Detect which cell encompasses the target text, then output its (X, Y) center coordinate. 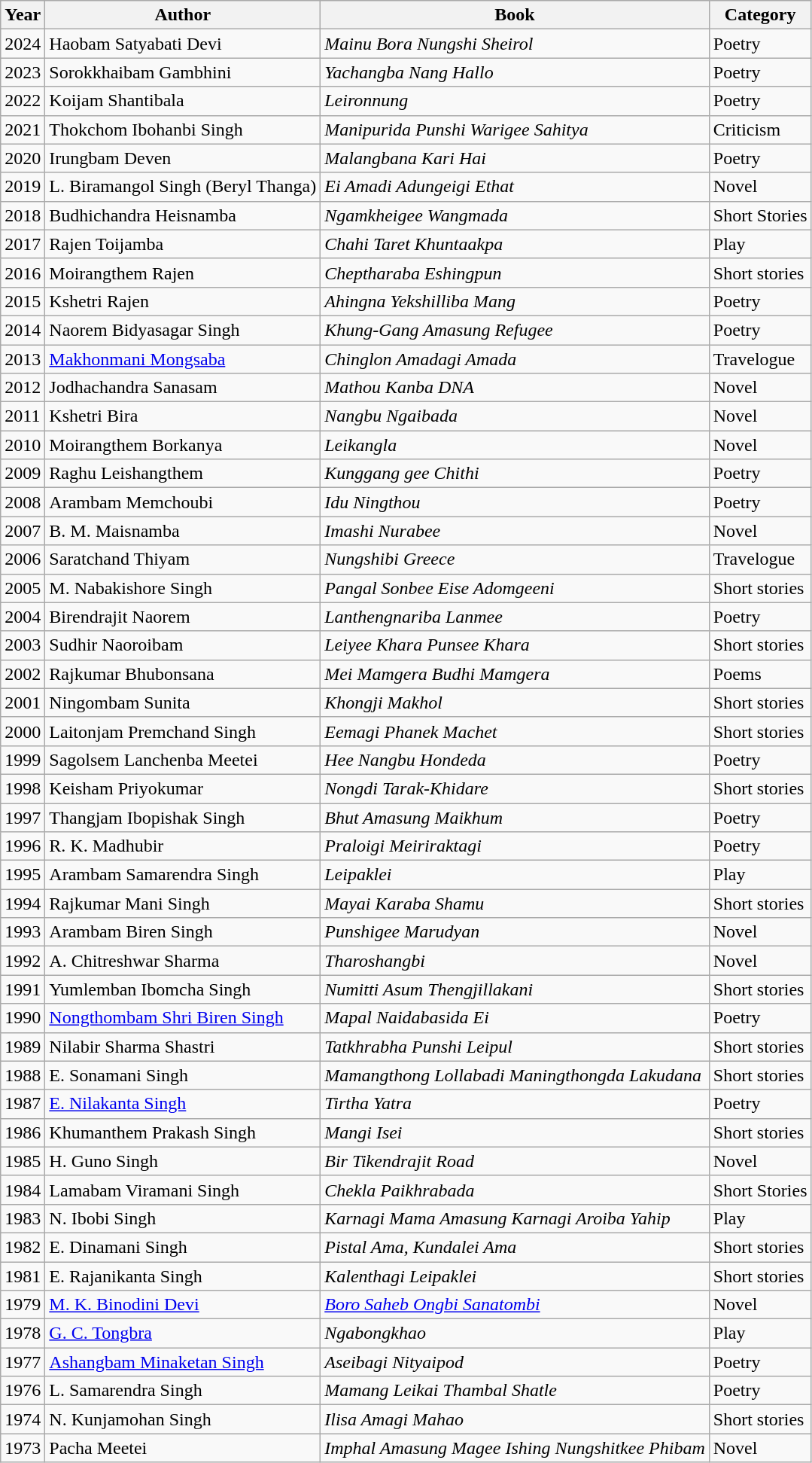
Eemagi Phanek Machet (515, 731)
2017 (23, 244)
2007 (23, 531)
L. Samarendra Singh (183, 1391)
Chinglon Amadagi Amada (515, 359)
Rajen Toijamba (183, 244)
Yumlemban Ibomcha Singh (183, 989)
2012 (23, 388)
1979 (23, 1305)
Saratchand Thiyam (183, 559)
B. M. Maisnamba (183, 531)
1988 (23, 1075)
Praloigi Meiriraktagi (515, 846)
Author (183, 15)
Raghu Leishangthem (183, 474)
1984 (23, 1190)
Yachangba Nang Hallo (515, 72)
1998 (23, 788)
R. K. Madhubir (183, 846)
1996 (23, 846)
2024 (23, 44)
H. Guno Singh (183, 1161)
2008 (23, 502)
M. K. Binodini Devi (183, 1305)
Chekla Paikhrabada (515, 1190)
2001 (23, 703)
Hee Nangbu Hondeda (515, 760)
1999 (23, 760)
Arambam Samarendra Singh (183, 875)
Sudhir Naoroibam (183, 645)
Naorem Bidyasagar Singh (183, 330)
Ilisa Amagi Mahao (515, 1419)
Ngabongkhao (515, 1333)
Sagolsem Lanchenba Meetei (183, 760)
Makhonmani Mongsaba (183, 359)
Arambam Biren Singh (183, 932)
2016 (23, 273)
Mangi Isei (515, 1132)
Khung-Gang Amasung Refugee (515, 330)
Kunggang gee Chithi (515, 474)
2006 (23, 559)
Imphal Amasung Magee Ishing Nungshitkee Phibam (515, 1448)
E. Nilakanta Singh (183, 1104)
Lamabam Viramani Singh (183, 1190)
Ahingna Yekshilliba Mang (515, 301)
Sorokkhaibam Gambhini (183, 72)
Lanthengnariba Lanmee (515, 617)
1977 (23, 1362)
L. Biramangol Singh (Beryl Thanga) (183, 187)
2004 (23, 617)
Haobam Satyabati Devi (183, 44)
Leiyee Khara Punsee Khara (515, 645)
Mayai Karaba Shamu (515, 904)
Laitonjam Premchand Singh (183, 731)
Nangbu Ngaibada (515, 416)
Cheptharaba Eshingpun (515, 273)
E. Dinamani Singh (183, 1247)
Budhichandra Heisnamba (183, 215)
Nungshibi Greece (515, 559)
Ngamkheigee Wangmada (515, 215)
Idu Ningthou (515, 502)
1983 (23, 1218)
Pangal Sonbee Eise Adomgeeni (515, 588)
2000 (23, 731)
2010 (23, 445)
1986 (23, 1132)
Book (515, 15)
1991 (23, 989)
2015 (23, 301)
1990 (23, 1018)
2013 (23, 359)
1981 (23, 1276)
2014 (23, 330)
Boro Saheb Ongbi Sanatombi (515, 1305)
2019 (23, 187)
Karnagi Mama Amasung Karnagi Aroiba Yahip (515, 1218)
1973 (23, 1448)
E. Sonamani Singh (183, 1075)
Malangbana Kari Hai (515, 158)
Pistal Ama, Kundalei Ama (515, 1247)
2009 (23, 474)
Rajkumar Bhubonsana (183, 674)
Tirtha Yatra (515, 1104)
Punshigee Marudyan (515, 932)
Khumanthem Prakash Singh (183, 1132)
N. Kunjamohan Singh (183, 1419)
Rajkumar Mani Singh (183, 904)
Moirangthem Rajen (183, 273)
1992 (23, 961)
1974 (23, 1419)
G. C. Tongbra (183, 1333)
Mainu Bora Nungshi Sheirol (515, 44)
Birendrajit Naorem (183, 617)
2021 (23, 130)
1989 (23, 1047)
Keisham Priyokumar (183, 788)
1993 (23, 932)
1994 (23, 904)
1978 (23, 1333)
M. Nabakishore Singh (183, 588)
E. Rajanikanta Singh (183, 1276)
Ei Amadi Adungeigi Ethat (515, 187)
Tatkhrabha Punshi Leipul (515, 1047)
Nongthombam Shri Biren Singh (183, 1018)
Criticism (760, 130)
Aseibagi Nityaipod (515, 1362)
Ashangbam Minaketan Singh (183, 1362)
2005 (23, 588)
1982 (23, 1247)
Mamangthong Lollabadi Maningthongda Lakudana (515, 1075)
Irungbam Deven (183, 158)
Year (23, 15)
N. Ibobi Singh (183, 1218)
Jodhachandra Sanasam (183, 388)
Pacha Meetei (183, 1448)
Thangjam Ibopishak Singh (183, 817)
Nilabir Sharma Shastri (183, 1047)
Manipurida Punshi Warigee Sahitya (515, 130)
Mathou Kanba DNA (515, 388)
Ningombam Sunita (183, 703)
2018 (23, 215)
Bir Tikendrajit Road (515, 1161)
2003 (23, 645)
2023 (23, 72)
2022 (23, 101)
Khongji Makhol (515, 703)
Bhut Amasung Maikhum (515, 817)
Category (760, 15)
1987 (23, 1104)
2002 (23, 674)
Thokchom Ibohanbi Singh (183, 130)
Kshetri Rajen (183, 301)
Chahi Taret Khuntaakpa (515, 244)
Kalenthagi Leipaklei (515, 1276)
Poems (760, 674)
Numitti Asum Thengjillakani (515, 989)
2020 (23, 158)
Nongdi Tarak-Khidare (515, 788)
Koijam Shantibala (183, 101)
Tharoshangbi (515, 961)
Mapal Naidabasida Ei (515, 1018)
Leironnung (515, 101)
Mamang Leikai Thambal Shatle (515, 1391)
1995 (23, 875)
Kshetri Bira (183, 416)
A. Chitreshwar Sharma (183, 961)
Leipaklei (515, 875)
Arambam Memchoubi (183, 502)
Mei Mamgera Budhi Mamgera (515, 674)
Imashi Nurabee (515, 531)
1976 (23, 1391)
2011 (23, 416)
Leikangla (515, 445)
Moirangthem Borkanya (183, 445)
1985 (23, 1161)
1997 (23, 817)
